Determine the [X, Y] coordinate at the center of the cell enclosing the given text.  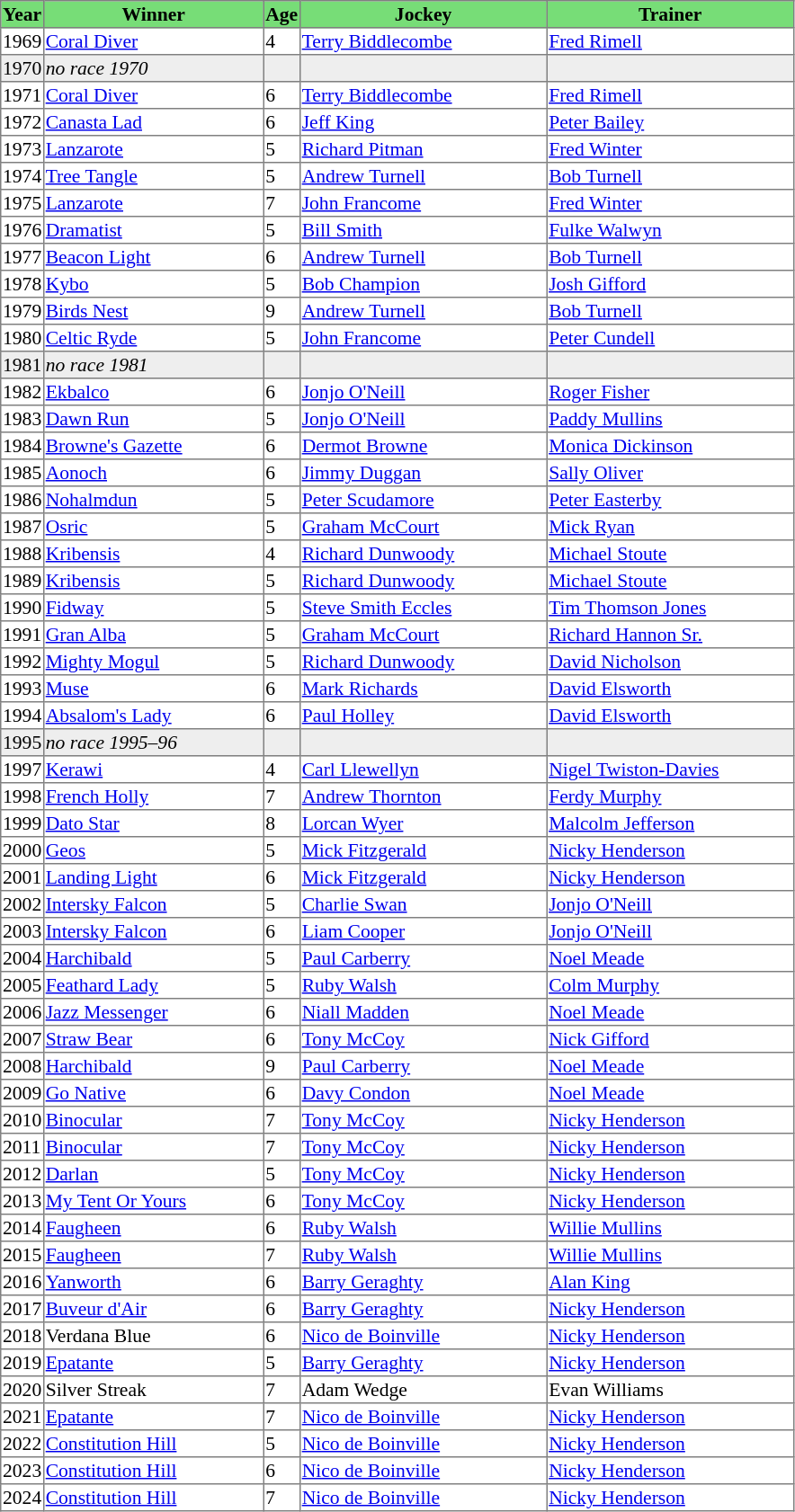
1979 [22, 311]
Sally Oliver [670, 473]
Beacon Light [153, 257]
2021 [22, 1417]
no race 1981 [153, 365]
2013 [22, 1201]
Nick Gifford [670, 1039]
Dato Star [153, 823]
1980 [22, 338]
Mighty Mogul [153, 662]
Kybo [153, 284]
Alan King [670, 1282]
2020 [22, 1390]
Mark Richards [423, 689]
Feathard Lady [153, 985]
Roger Fisher [670, 392]
1999 [22, 823]
Muse [153, 689]
2016 [22, 1282]
Browne's Gazette [153, 446]
1981 [22, 365]
Yanworth [153, 1282]
David Nicholson [670, 662]
Peter Easterby [670, 500]
My Tent Or Yours [153, 1201]
2010 [22, 1120]
Osric [153, 527]
Geos [153, 850]
no race 1995–96 [153, 743]
2014 [22, 1228]
Lorcan Wyer [423, 823]
2004 [22, 958]
Straw Bear [153, 1039]
1977 [22, 257]
2012 [22, 1174]
1975 [22, 203]
2002 [22, 904]
Trainer [670, 14]
1995 [22, 743]
Dramatist [153, 230]
1982 [22, 392]
Celtic Ryde [153, 338]
1973 [22, 149]
Paddy Mullins [670, 419]
Charlie Swan [423, 904]
1985 [22, 473]
2000 [22, 850]
1987 [22, 527]
2015 [22, 1255]
Tree Tangle [153, 176]
Richard Pitman [423, 149]
Nohalmdun [153, 500]
Dawn Run [153, 419]
1998 [22, 796]
Darlan [153, 1174]
Birds Nest [153, 311]
1974 [22, 176]
2001 [22, 877]
Year [22, 14]
1983 [22, 419]
French Holly [153, 796]
Niall Madden [423, 1012]
Winner [153, 14]
1988 [22, 554]
Peter Bailey [670, 122]
Ferdy Murphy [670, 796]
2005 [22, 985]
2009 [22, 1093]
Mick Ryan [670, 527]
1984 [22, 446]
2019 [22, 1363]
Kerawi [153, 769]
Silver Streak [153, 1390]
1970 [22, 68]
Absalom's Lady [153, 716]
Age [281, 14]
1978 [22, 284]
Evan Williams [670, 1390]
1986 [22, 500]
Fidway [153, 608]
1976 [22, 230]
2003 [22, 931]
Buveur d'Air [153, 1309]
Paul Holley [423, 716]
1989 [22, 581]
2006 [22, 1012]
1972 [22, 122]
1994 [22, 716]
Colm Murphy [670, 985]
Bill Smith [423, 230]
Fulke Walwyn [670, 230]
1992 [22, 662]
Peter Cundell [670, 338]
Dermot Browne [423, 446]
1993 [22, 689]
Landing Light [153, 877]
Bob Champion [423, 284]
Jeff King [423, 122]
2011 [22, 1147]
Jimmy Duggan [423, 473]
Canasta Lad [153, 122]
Liam Cooper [423, 931]
2007 [22, 1039]
1969 [22, 41]
1997 [22, 769]
2022 [22, 1444]
Peter Scudamore [423, 500]
Nigel Twiston-Davies [670, 769]
Jazz Messenger [153, 1012]
Josh Gifford [670, 284]
Go Native [153, 1093]
Steve Smith Eccles [423, 608]
2008 [22, 1066]
Aonoch [153, 473]
Carl Llewellyn [423, 769]
no race 1970 [153, 68]
Verdana Blue [153, 1336]
Adam Wedge [423, 1390]
1971 [22, 95]
Jockey [423, 14]
Tim Thomson Jones [670, 608]
1990 [22, 608]
2023 [22, 1471]
Andrew Thornton [423, 796]
2024 [22, 1498]
8 [281, 823]
Davy Condon [423, 1093]
2018 [22, 1336]
Malcolm Jefferson [670, 823]
Gran Alba [153, 635]
2017 [22, 1309]
Ekbalco [153, 392]
Richard Hannon Sr. [670, 635]
1991 [22, 635]
Monica Dickinson [670, 446]
